Determine the (X, Y) coordinate at the center of the cell enclosing the given text.  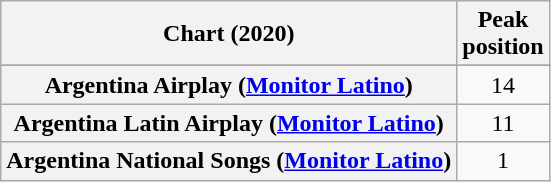
1 (503, 161)
Argentina Latin Airplay (Monitor Latino) (229, 123)
11 (503, 123)
Peak position (503, 34)
14 (503, 85)
Argentina National Songs (Monitor Latino) (229, 161)
Argentina Airplay (Monitor Latino) (229, 85)
Chart (2020) (229, 34)
